For the text-containing cell, return its midpoint in (x, y) coordinate format. 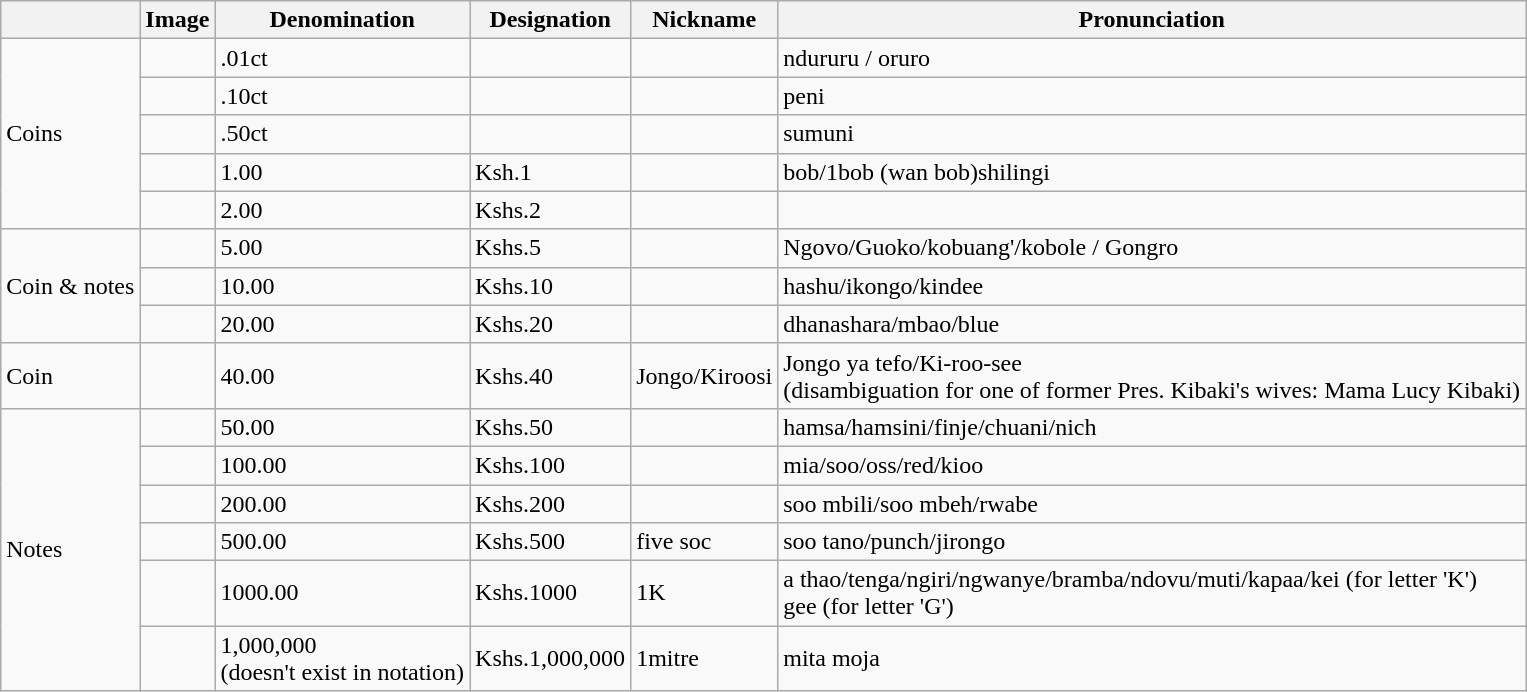
Kshs.20 (550, 324)
Coins (70, 134)
hamsa/hamsini/finje/chuani/nich (1152, 427)
50.00 (342, 427)
Kshs.10 (550, 286)
Kshs.2 (550, 210)
Kshs.50 (550, 427)
Nickname (704, 20)
Kshs.1000 (550, 594)
Coin (70, 376)
mita moja (1152, 658)
Jongo/Kiroosi (704, 376)
sumuni (1152, 134)
1mitre (704, 658)
2.00 (342, 210)
Ksh.1 (550, 172)
1.00 (342, 172)
10.00 (342, 286)
soo tano/punch/jirongo (1152, 542)
Designation (550, 20)
Ngovo/Guoko/kobuang'/kobole / Gongro (1152, 248)
Kshs.500 (550, 542)
Kshs.100 (550, 465)
Notes (70, 549)
100.00 (342, 465)
200.00 (342, 503)
Image (178, 20)
Kshs.40 (550, 376)
ndururu / oruro (1152, 58)
20.00 (342, 324)
Kshs.1,000,000 (550, 658)
a thao/tenga/ngiri/ngwanye/bramba/ndovu/muti/kapaa/kei (for letter 'K')gee (for letter 'G') (1152, 594)
1,000,000(doesn't exist in notation) (342, 658)
hashu/ikongo/kindee (1152, 286)
Pronunciation (1152, 20)
Kshs.200 (550, 503)
.01ct (342, 58)
1K (704, 594)
dhanashara/mbao/blue (1152, 324)
500.00 (342, 542)
Denomination (342, 20)
soo mbili/soo mbeh/rwabe (1152, 503)
peni (1152, 96)
.10ct (342, 96)
Kshs.5 (550, 248)
Jongo ya tefo/Ki-roo-see(disambiguation for one of former Pres. Kibaki's wives: Mama Lucy Kibaki) (1152, 376)
five soc (704, 542)
5.00 (342, 248)
Coin & notes (70, 286)
.50ct (342, 134)
40.00 (342, 376)
bob/1bob (wan bob)shilingi (1152, 172)
1000.00 (342, 594)
mia/soo/oss/red/kioo (1152, 465)
